Locate the cell with the specified text and output its (x, y) center coordinate. 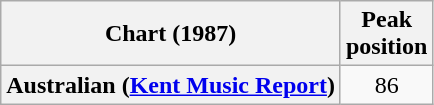
Chart (1987) (171, 34)
Australian (Kent Music Report) (171, 85)
86 (386, 85)
Peakposition (386, 34)
